Capture the cell that displays the provided text and extract its [x, y] central coordinate. 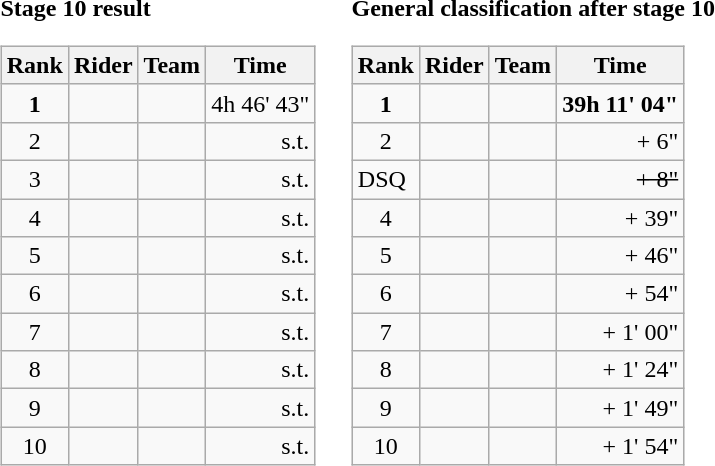
+ 54" [620, 294]
DSQ [386, 179]
4h 46' 43" [260, 103]
3 [34, 179]
+ 46" [620, 256]
39h 11' 04" [620, 103]
+ 1' 54" [620, 446]
+ 39" [620, 217]
+ 1' 49" [620, 408]
+ 1' 00" [620, 332]
+ 6" [620, 141]
+ 1' 24" [620, 370]
+ 8" [620, 179]
